For the text-containing cell, return its midpoint in [X, Y] coordinate format. 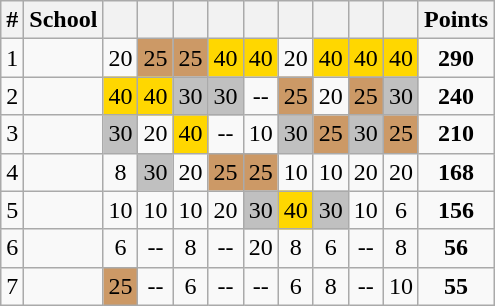
290 [456, 58]
# [12, 20]
4 [12, 172]
55 [456, 286]
168 [456, 172]
7 [12, 286]
156 [456, 210]
240 [456, 96]
210 [456, 134]
3 [12, 134]
1 [12, 58]
5 [12, 210]
School [64, 20]
56 [456, 248]
2 [12, 96]
Points [456, 20]
